Scan for the cell matching the given text and deliver its (x, y) coordinate at center. 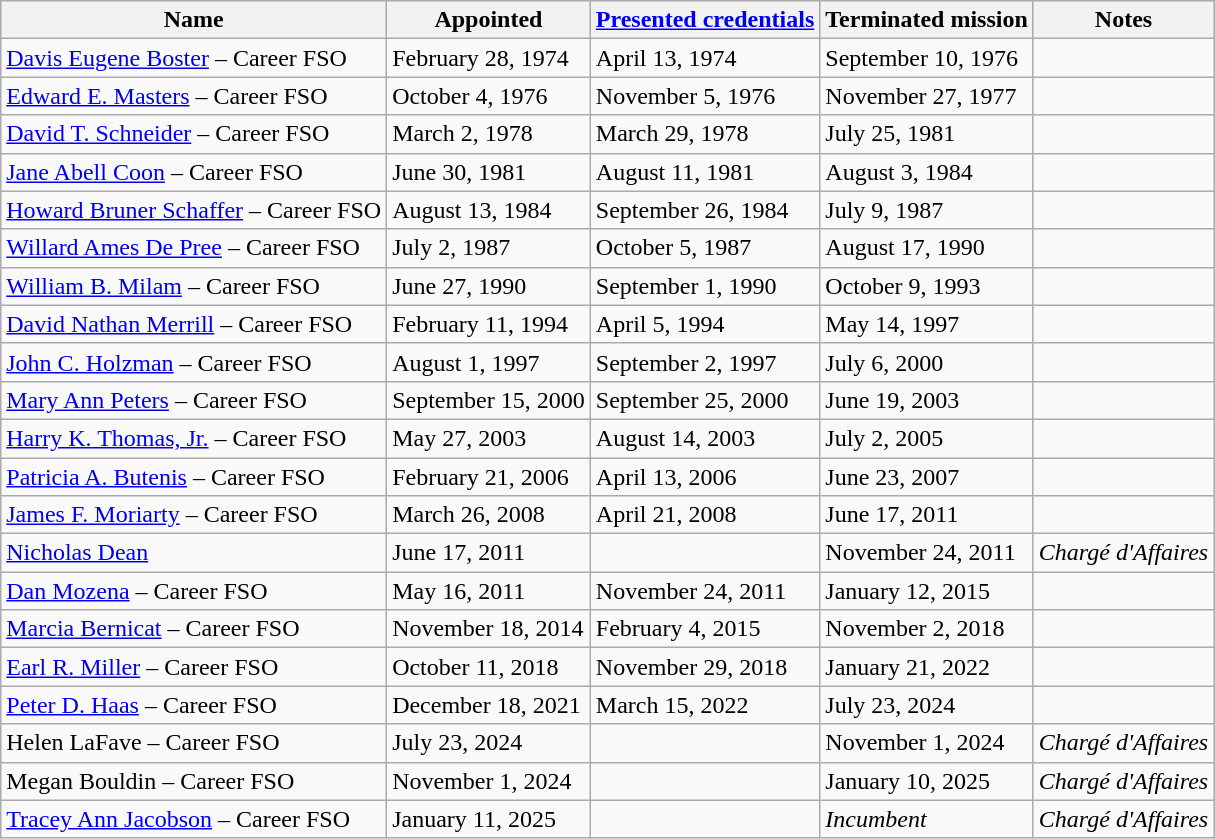
January 21, 2022 (927, 667)
August 11, 1981 (704, 172)
October 9, 1993 (927, 286)
Presented credentials (704, 20)
November 29, 2018 (704, 667)
Name (194, 20)
May 16, 2011 (489, 591)
July 2, 1987 (489, 248)
August 3, 1984 (927, 172)
October 5, 1987 (704, 248)
June 30, 1981 (489, 172)
January 11, 2025 (489, 819)
October 11, 2018 (489, 667)
January 10, 2025 (927, 781)
Davis Eugene Boster – Career FSO (194, 58)
February 4, 2015 (704, 629)
November 5, 1976 (704, 96)
Patricia A. Butenis – Career FSO (194, 477)
May 27, 2003 (489, 438)
August 13, 1984 (489, 210)
Helen LaFave – Career FSO (194, 743)
Notes (1123, 20)
September 15, 2000 (489, 400)
James F. Moriarty – Career FSO (194, 515)
John C. Holzman – Career FSO (194, 362)
September 25, 2000 (704, 400)
Howard Bruner Schaffer – Career FSO (194, 210)
March 15, 2022 (704, 705)
September 2, 1997 (704, 362)
September 26, 1984 (704, 210)
March 2, 1978 (489, 134)
September 1, 1990 (704, 286)
Edward E. Masters – Career FSO (194, 96)
Jane Abell Coon – Career FSO (194, 172)
June 27, 1990 (489, 286)
April 13, 2006 (704, 477)
Tracey Ann Jacobson – Career FSO (194, 819)
Marcia Bernicat – Career FSO (194, 629)
July 25, 1981 (927, 134)
Harry K. Thomas, Jr. – Career FSO (194, 438)
December 18, 2021 (489, 705)
May 14, 1997 (927, 324)
February 28, 1974 (489, 58)
David T. Schneider – Career FSO (194, 134)
July 9, 1987 (927, 210)
Terminated mission (927, 20)
January 12, 2015 (927, 591)
Peter D. Haas – Career FSO (194, 705)
Willard Ames De Pree – Career FSO (194, 248)
Megan Bouldin – Career FSO (194, 781)
Dan Mozena – Career FSO (194, 591)
July 2, 2005 (927, 438)
William B. Milam – Career FSO (194, 286)
August 17, 1990 (927, 248)
David Nathan Merrill – Career FSO (194, 324)
June 19, 2003 (927, 400)
March 29, 1978 (704, 134)
November 2, 2018 (927, 629)
June 23, 2007 (927, 477)
Earl R. Miller – Career FSO (194, 667)
April 21, 2008 (704, 515)
November 18, 2014 (489, 629)
November 27, 1977 (927, 96)
February 11, 1994 (489, 324)
Incumbent (927, 819)
February 21, 2006 (489, 477)
September 10, 1976 (927, 58)
Appointed (489, 20)
April 13, 1974 (704, 58)
March 26, 2008 (489, 515)
Mary Ann Peters – Career FSO (194, 400)
August 1, 1997 (489, 362)
October 4, 1976 (489, 96)
April 5, 1994 (704, 324)
August 14, 2003 (704, 438)
Nicholas Dean (194, 553)
July 6, 2000 (927, 362)
